Find where the given text appears and provide that cell's center as [x, y] coordinate. 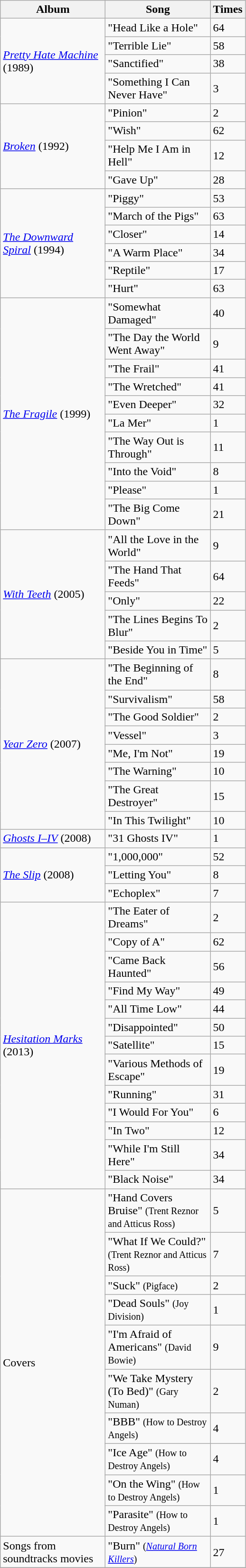
"Ice Age" (How to Destroy Angels) [158, 1459]
32 [228, 405]
"Parasite" (How to Destroy Angels) [158, 1521]
28 [228, 180]
"Letting You" [158, 875]
"March of the Pigs" [158, 216]
Ghosts I–IV (2008) [53, 838]
"Copy of A" [158, 942]
"The Eater of Dreams" [158, 917]
49 [228, 991]
Year Zero (2007) [53, 744]
"The Good Soldier" [158, 717]
"Head Like a Hole" [158, 28]
"La Mer" [158, 423]
"Pinion" [158, 113]
"Closer" [158, 234]
"Please" [158, 490]
"The Lines Begins To Blur" [158, 625]
"The Way Out is Through" [158, 447]
"In Two" [158, 1130]
52 [228, 857]
Album [53, 10]
"Burn" (Natural Born Killers) [158, 1552]
Covers [53, 1363]
"Hurt" [158, 289]
"Hand Covers Bruise" (Trent Reznor and Atticus Ross) [158, 1210]
"I'm Afraid of Americans" (David Bowie) [158, 1347]
31 [228, 1094]
"The Day the World Went Away" [158, 344]
"Echoplex" [158, 893]
17 [228, 271]
"Beside You in Time" [158, 650]
With Teeth (2005) [53, 594]
21 [228, 515]
Songs from soundtracks movies [53, 1552]
"Dead Souls" (Joy Division) [158, 1310]
50 [228, 1027]
"Something I Can Never Have" [158, 88]
"Reptile" [158, 271]
"Into the Void" [158, 472]
Hesitation Marks (2013) [53, 1045]
"Piggy" [158, 198]
Song [158, 10]
"Came Back Haunted" [158, 966]
"What If We Could?" (Trent Reznor and Atticus Ross) [158, 1254]
Pretty Hate Machine (1989) [53, 61]
14 [228, 234]
"All the Love in the World" [158, 545]
Broken (1992) [53, 146]
"Various Methods of Escape" [158, 1070]
"The Great Destroyer" [158, 796]
"Somewhat Damaged" [158, 313]
22 [228, 601]
56 [228, 966]
"The Frail" [158, 369]
44 [228, 1009]
6 [228, 1112]
"31 Ghosts IV" [158, 838]
27 [228, 1552]
38 [228, 64]
"The Beginning of the End" [158, 674]
"Sanctified" [158, 64]
"Disappointed" [158, 1027]
"We Take Mystery (To Bed)" (Gary Numan) [158, 1391]
"The Wretched" [158, 387]
"Black Noise" [158, 1179]
"On the Wing" (How to Destroy Angels) [158, 1490]
11 [228, 447]
"I Would For You" [158, 1112]
"Wish" [158, 131]
"Help Me I Am in Hell" [158, 155]
"Find My Way" [158, 991]
"Satellite" [158, 1045]
"Even Deeper" [158, 405]
"The Hand That Feeds" [158, 576]
53 [228, 198]
"Me, I'm Not" [158, 753]
"Terrible Lie" [158, 46]
The Fragile (1999) [53, 414]
"BBB" (How to Destroy Angels) [158, 1429]
"The Big Come Down" [158, 515]
"Only" [158, 601]
"1,000,000" [158, 857]
40 [228, 313]
"The Warning" [158, 771]
The Downward Spiral (1994) [53, 243]
"Running" [158, 1094]
"While I'm Still Here" [158, 1155]
"All Time Low" [158, 1009]
"Gave Up" [158, 180]
"In This Twilight" [158, 820]
The Slip (2008) [53, 875]
"Vessel" [158, 735]
"Suck" (Pigface) [158, 1285]
"A Warm Place" [158, 253]
"Survivalism" [158, 699]
Times [228, 10]
